Extract the (x, y) coordinate from the center of the cell holding the provided text.  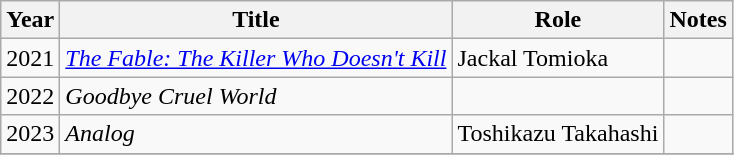
2021 (30, 58)
Notes (698, 20)
The Fable: The Killer Who Doesn't Kill (256, 58)
Jackal Tomioka (558, 58)
Toshikazu Takahashi (558, 134)
2022 (30, 96)
Role (558, 20)
Goodbye Cruel World (256, 96)
Title (256, 20)
Analog (256, 134)
2023 (30, 134)
Year (30, 20)
